Locate the cell with the specified text and output its [x, y] center coordinate. 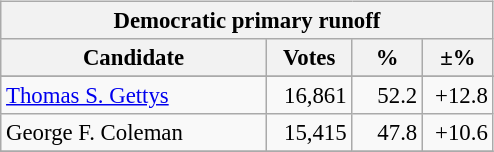
52.2 [388, 96]
Thomas S. Gettys [134, 96]
16,861 [309, 96]
+12.8 [458, 96]
±% [458, 58]
47.8 [388, 133]
+10.6 [458, 133]
15,415 [309, 133]
% [388, 58]
Votes [309, 58]
Candidate [134, 58]
Democratic primary runoff [247, 21]
George F. Coleman [134, 133]
